From the cell containing the given text, extract its center point as [X, Y] coordinate. 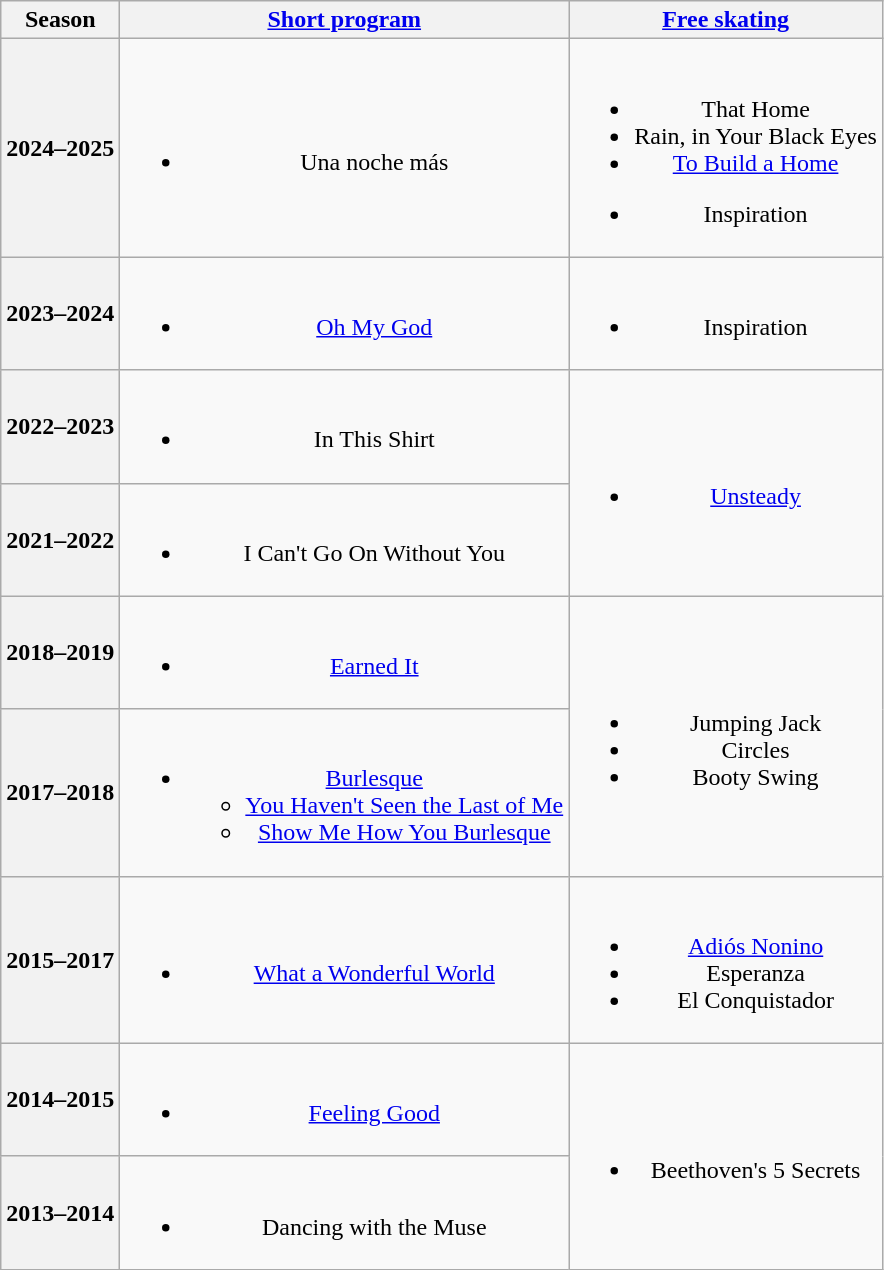
Unsteady [726, 483]
Una noche más [344, 148]
2023–2024 [60, 314]
2024–2025 [60, 148]
Dancing with the Muse [344, 1212]
Season [60, 20]
2017–2018 [60, 792]
In This Shirt [344, 426]
2014–2015 [60, 1100]
Short program [344, 20]
Jumping Jack Circles Booty Swing [726, 736]
Inspiration [726, 314]
Free skating [726, 20]
2021–2022 [60, 540]
What a Wonderful World [344, 960]
I Can't Go On Without You [344, 540]
Oh My God [344, 314]
That Home Rain, in Your Black Eyes To Build a Home Inspiration [726, 148]
Adiós Nonino Esperanza El Conquistador [726, 960]
2015–2017 [60, 960]
Earned It [344, 652]
BurlesqueYou Haven't Seen the Last of Me Show Me How You Burlesque [344, 792]
2013–2014 [60, 1212]
2018–2019 [60, 652]
Feeling Good [344, 1100]
Beethoven's 5 Secrets [726, 1156]
2022–2023 [60, 426]
